Detect which cell encompasses the target text, then output its [X, Y] center coordinate. 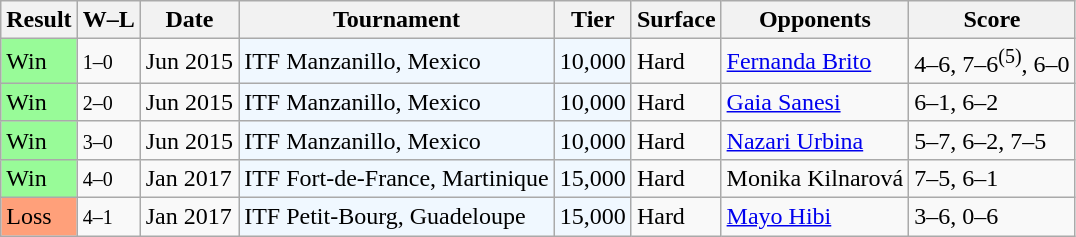
Tournament [397, 20]
5–7, 6–2, 7–5 [992, 140]
ITF Fort-de-France, Martinique [397, 178]
Tier [592, 20]
Date [189, 20]
7–5, 6–1 [992, 178]
6–1, 6–2 [992, 102]
1–0 [108, 62]
Opponents [815, 20]
Surface [676, 20]
2–0 [108, 102]
4–0 [108, 178]
Nazari Urbina [815, 140]
Loss [39, 217]
4–1 [108, 217]
ITF Petit-Bourg, Guadeloupe [397, 217]
3–6, 0–6 [992, 217]
Result [39, 20]
Fernanda Brito [815, 62]
Gaia Sanesi [815, 102]
Mayo Hibi [815, 217]
Monika Kilnarová [815, 178]
3–0 [108, 140]
W–L [108, 20]
Score [992, 20]
4–6, 7–6(5), 6–0 [992, 62]
